Output the [x, y] coordinate of the center of the cell containing the given text.  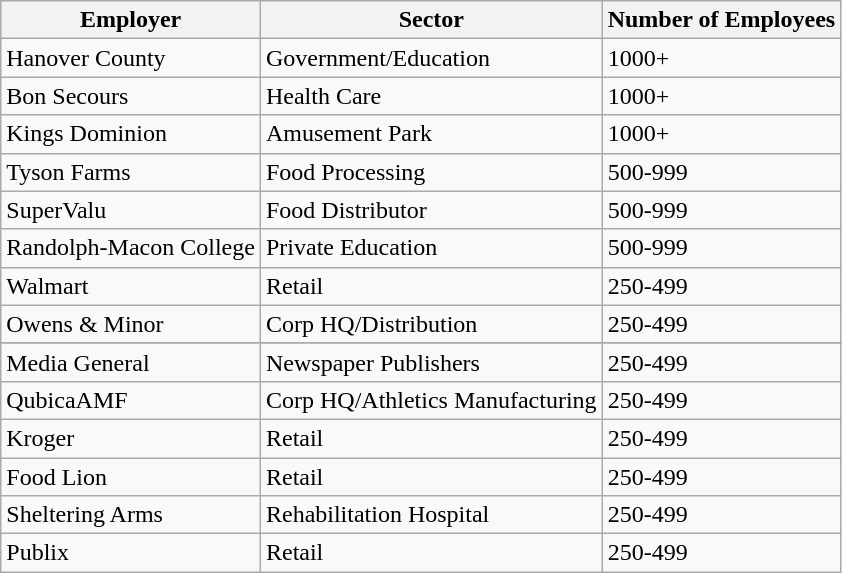
Kings Dominion [131, 134]
Media General [131, 362]
Amusement Park [431, 134]
Sheltering Arms [131, 515]
Owens & Minor [131, 324]
SuperValu [131, 210]
Number of Employees [722, 20]
Hanover County [131, 58]
Private Education [431, 248]
Tyson Farms [131, 172]
Newspaper Publishers [431, 362]
Health Care [431, 96]
Walmart [131, 286]
Employer [131, 20]
Corp HQ/Athletics Manufacturing [431, 400]
Food Lion [131, 477]
Randolph-Macon College [131, 248]
Bon Secours [131, 96]
Food Distributor [431, 210]
Rehabilitation Hospital [431, 515]
Kroger [131, 438]
QubicaAMF [131, 400]
Government/Education [431, 58]
Food Processing [431, 172]
Publix [131, 553]
Sector [431, 20]
Corp HQ/Distribution [431, 324]
